Return the (x, y) coordinate for the center point of the cell that contains the specified text.  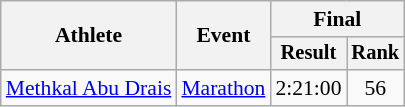
Final (337, 19)
Rank (375, 54)
2:21:00 (308, 88)
Methkal Abu Drais (89, 88)
Marathon (223, 88)
Event (223, 36)
Athlete (89, 36)
56 (375, 88)
Result (308, 54)
